Capture the cell that displays the provided text and extract its (X, Y) central coordinate. 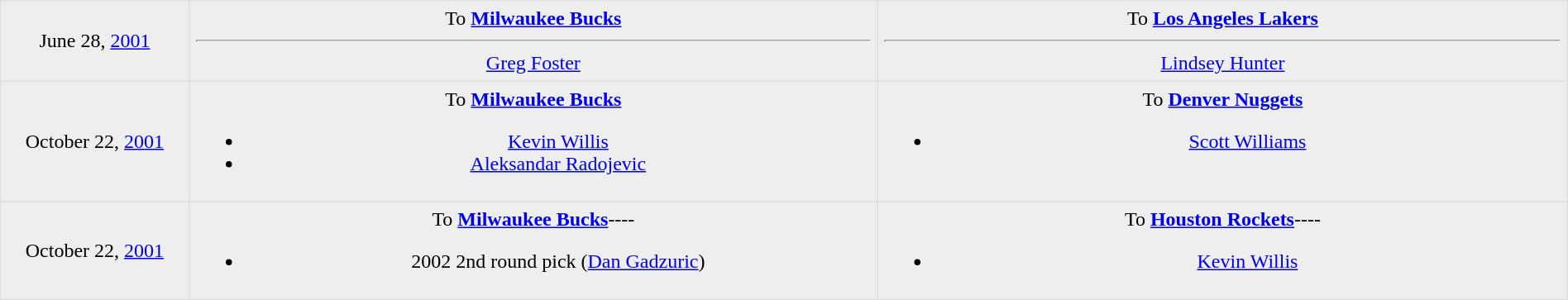
To Los Angeles LakersLindsey Hunter (1223, 41)
To Milwaukee Bucks----2002 2nd round pick (Dan Gadzuric) (533, 250)
To Milwaukee BucksKevin WillisAleksandar Radojevic (533, 141)
To Denver NuggetsScott Williams (1223, 141)
To Houston Rockets----Kevin Willis (1223, 250)
June 28, 2001 (94, 41)
To Milwaukee BucksGreg Foster (533, 41)
